Return the [x, y] coordinate for the center point of the cell that contains the specified text.  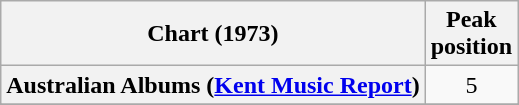
Chart (1973) [213, 34]
Australian Albums (Kent Music Report) [213, 85]
Peakposition [471, 34]
5 [471, 85]
